Pinpoint the cell where the given text exists, returning its [x, y] midpoint coordinate. 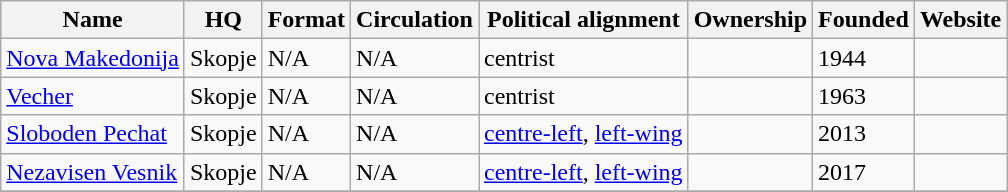
HQ [223, 20]
1944 [864, 58]
2017 [864, 172]
Political alignment [583, 20]
1963 [864, 96]
Circulation [415, 20]
Founded [864, 20]
Website [960, 20]
Format [306, 20]
2013 [864, 134]
Ownership [750, 20]
Nezavisen Vesnik [93, 172]
Name [93, 20]
Sloboden Pechat [93, 134]
Vecher [93, 96]
Nova Makedonija [93, 58]
